From the cell containing the given text, extract its center point as [X, Y] coordinate. 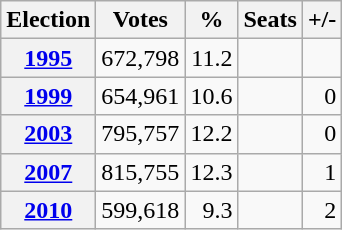
1995 [48, 58]
Election [48, 20]
2 [322, 210]
% [212, 20]
599,618 [140, 210]
12.3 [212, 172]
2010 [48, 210]
Votes [140, 20]
11.2 [212, 58]
672,798 [140, 58]
Seats [270, 20]
2007 [48, 172]
815,755 [140, 172]
12.2 [212, 134]
9.3 [212, 210]
1999 [48, 96]
654,961 [140, 96]
795,757 [140, 134]
2003 [48, 134]
+/- [322, 20]
10.6 [212, 96]
1 [322, 172]
